Return the [X, Y] coordinate for the center point of the cell that contains the specified text.  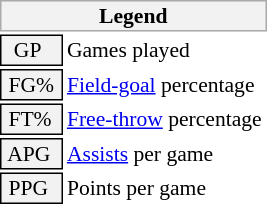
Free-throw percentage [166, 120]
GP [31, 50]
Legend [134, 16]
PPG [31, 188]
Points per game [166, 188]
Field-goal percentage [166, 85]
Assists per game [166, 154]
FG% [31, 85]
APG [31, 154]
FT% [31, 120]
Games played [166, 50]
